Find where the given text appears and provide that cell's center as [X, Y] coordinate. 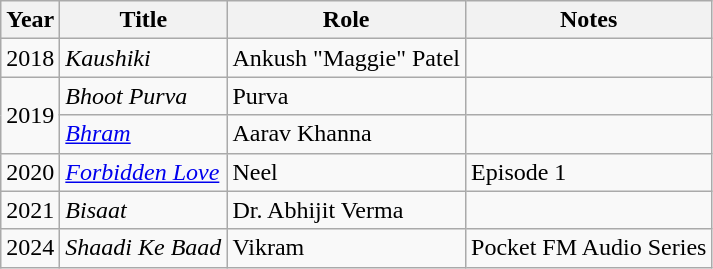
Aarav Khanna [346, 134]
Pocket FM Audio Series [589, 248]
Shaadi Ke Baad [144, 248]
Neel [346, 172]
2020 [30, 172]
Notes [589, 20]
Title [144, 20]
Year [30, 20]
2019 [30, 115]
Episode 1 [589, 172]
Vikram [346, 248]
Kaushiki [144, 58]
2018 [30, 58]
Dr. Abhijit Verma [346, 210]
Purva [346, 96]
Bhoot Purva [144, 96]
2021 [30, 210]
Forbidden Love [144, 172]
Ankush "Maggie" Patel [346, 58]
2024 [30, 248]
Bisaat [144, 210]
Role [346, 20]
Bhram [144, 134]
